Search for the cell housing the specified text and yield its (X, Y) center coordinate. 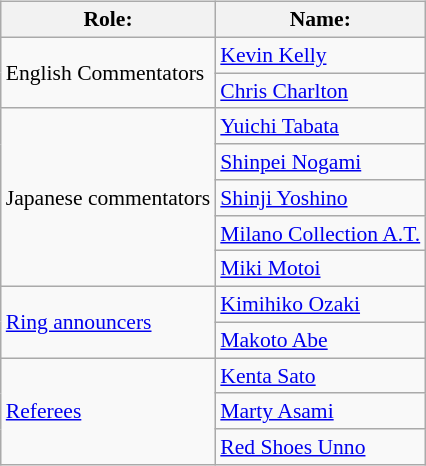
Japanese commentators (108, 197)
Makoto Abe (320, 340)
Yuichi Tabata (320, 126)
Red Shoes Unno (320, 447)
Name: (320, 20)
English Commentators (108, 72)
Kenta Sato (320, 376)
Miki Motoi (320, 269)
Ring announcers (108, 322)
Marty Asami (320, 411)
Shinji Yoshino (320, 198)
Kimihiko Ozaki (320, 305)
Milano Collection A.T. (320, 233)
Shinpei Nogami (320, 162)
Chris Charlton (320, 91)
Referees (108, 412)
Kevin Kelly (320, 55)
Role: (108, 20)
